Identify which cell holds the provided text, then report its [x, y] central coordinate. 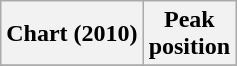
Peak position [189, 34]
Chart (2010) [72, 34]
